Return [x, y] of the center of cell containing provided text 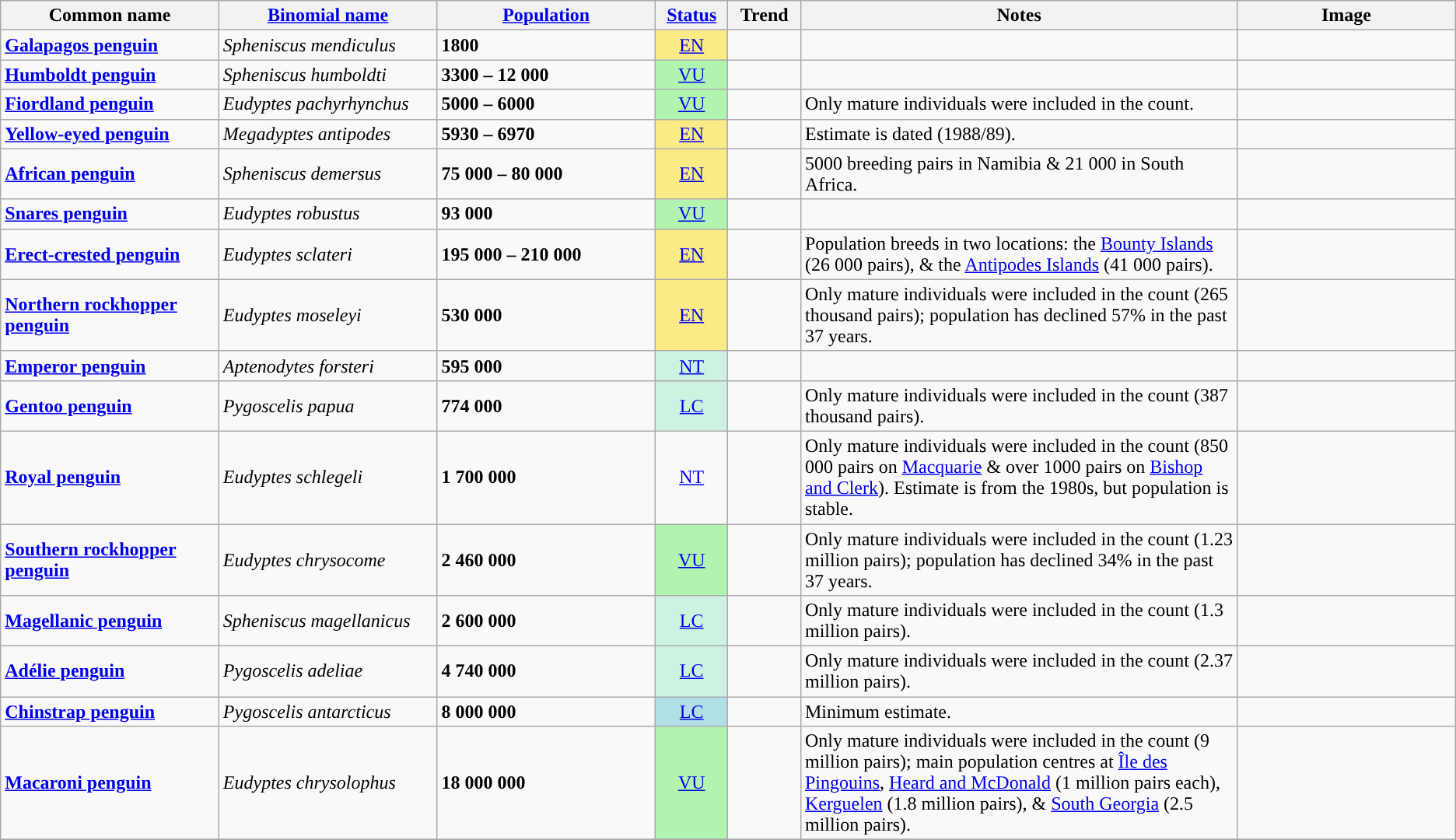
Fiordland penguin [110, 104]
Emperor penguin [110, 366]
Spheniscus mendiculus [328, 45]
Aptenodytes forsteri [328, 366]
Eudyptes pachyrhynchus [328, 104]
Megadyptes antipodes [328, 134]
Only mature individuals were included in the count (265 thousand pairs); population has declined 57% in the past 37 years. [1019, 315]
5930 – 6970 [546, 134]
Chinstrap penguin [110, 712]
18 000 000 [546, 783]
Eudyptes moseleyi [328, 315]
Only mature individuals were included in the count (2.37 million pairs). [1019, 672]
774 000 [546, 406]
5000 breeding pairs in Namibia & 21 000 in South Africa. [1019, 174]
Macaroni penguin [110, 783]
Only mature individuals were included in the count (387 thousand pairs). [1019, 406]
Snares penguin [110, 214]
595 000 [546, 366]
Only mature individuals were included in the count (1.3 million pairs). [1019, 621]
Common name [110, 16]
Spheniscus humboldti [328, 75]
1800 [546, 45]
530 000 [546, 315]
Adélie penguin [110, 672]
Pygoscelis antarcticus [328, 712]
8 000 000 [546, 712]
Status [691, 16]
Eudyptes schlegeli [328, 478]
Population breeds in two locations: the Bounty Islands (26 000 pairs), & the Antipodes Islands (41 000 pairs). [1019, 254]
Binomial name [328, 16]
African penguin [110, 174]
Population [546, 16]
Spheniscus magellanicus [328, 621]
Yellow-eyed penguin [110, 134]
Only mature individuals were included in the count (1.23 million pairs); population has declined 34% in the past 37 years. [1019, 560]
93 000 [546, 214]
Only mature individuals were included in the count. [1019, 104]
5000 – 6000 [546, 104]
Pygoscelis adeliae [328, 672]
Gentoo penguin [110, 406]
2 600 000 [546, 621]
Trend [765, 16]
Northern rockhopper penguin [110, 315]
Eudyptes sclateri [328, 254]
Eudyptes chrysolophus [328, 783]
Pygoscelis papua [328, 406]
Image [1347, 16]
Eudyptes robustus [328, 214]
4 740 000 [546, 672]
Magellanic penguin [110, 621]
195 000 – 210 000 [546, 254]
3300 – 12 000 [546, 75]
Estimate is dated (1988/89). [1019, 134]
Southern rockhopper penguin [110, 560]
Spheniscus demersus [328, 174]
Galapagos penguin [110, 45]
Humboldt penguin [110, 75]
2 460 000 [546, 560]
Royal penguin [110, 478]
1 700 000 [546, 478]
Minimum estimate. [1019, 712]
75 000 – 80 000 [546, 174]
Notes [1019, 16]
Erect-crested penguin [110, 254]
Eudyptes chrysocome [328, 560]
